Search for the cell housing the specified text and yield its (x, y) center coordinate. 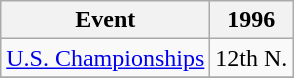
Event (106, 20)
1996 (252, 20)
12th N. (252, 58)
U.S. Championships (106, 58)
